Search for the cell housing the specified text and yield its (X, Y) center coordinate. 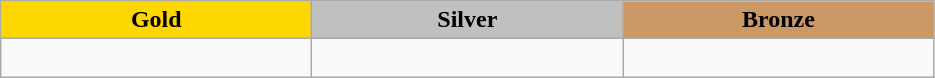
Silver (468, 20)
Bronze (778, 20)
Gold (156, 20)
